Provide the (X, Y) coordinate of the cell's center where the given text is located.  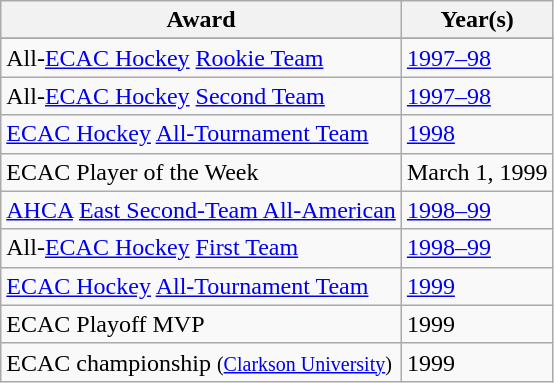
1998 (477, 134)
Award (202, 20)
ECAC championship (Clarkson University) (202, 362)
ECAC Playoff MVP (202, 324)
March 1, 1999 (477, 172)
All-ECAC Hockey Rookie Team (202, 58)
All-ECAC Hockey Second Team (202, 96)
All-ECAC Hockey First Team (202, 248)
Year(s) (477, 20)
ECAC Player of the Week (202, 172)
AHCA East Second-Team All-American (202, 210)
